Search for the cell housing the specified text and yield its (x, y) center coordinate. 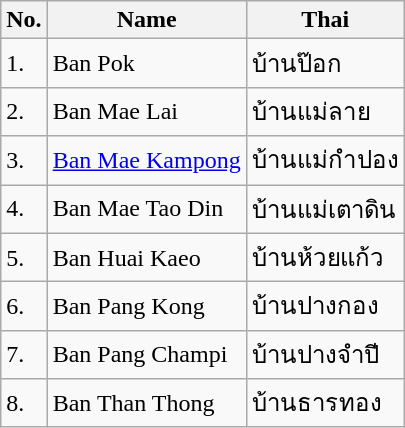
บ้านปางจำปี (325, 354)
บ้านปางกอง (325, 306)
บ้านแม่ลาย (325, 112)
No. (24, 20)
Ban Pok (146, 64)
8. (24, 404)
5. (24, 258)
บ้านแม่กำปอง (325, 160)
บ้านแม่เตาดิน (325, 208)
4. (24, 208)
Name (146, 20)
Ban Mae Tao Din (146, 208)
บ้านธารทอง (325, 404)
Ban Huai Kaeo (146, 258)
Ban Mae Lai (146, 112)
บ้านห้วยแก้ว (325, 258)
Ban Mae Kampong (146, 160)
บ้านป๊อก (325, 64)
Ban Than Thong (146, 404)
Ban Pang Kong (146, 306)
6. (24, 306)
3. (24, 160)
Ban Pang Champi (146, 354)
2. (24, 112)
Thai (325, 20)
1. (24, 64)
7. (24, 354)
